For the text-containing cell, return its midpoint in (X, Y) coordinate format. 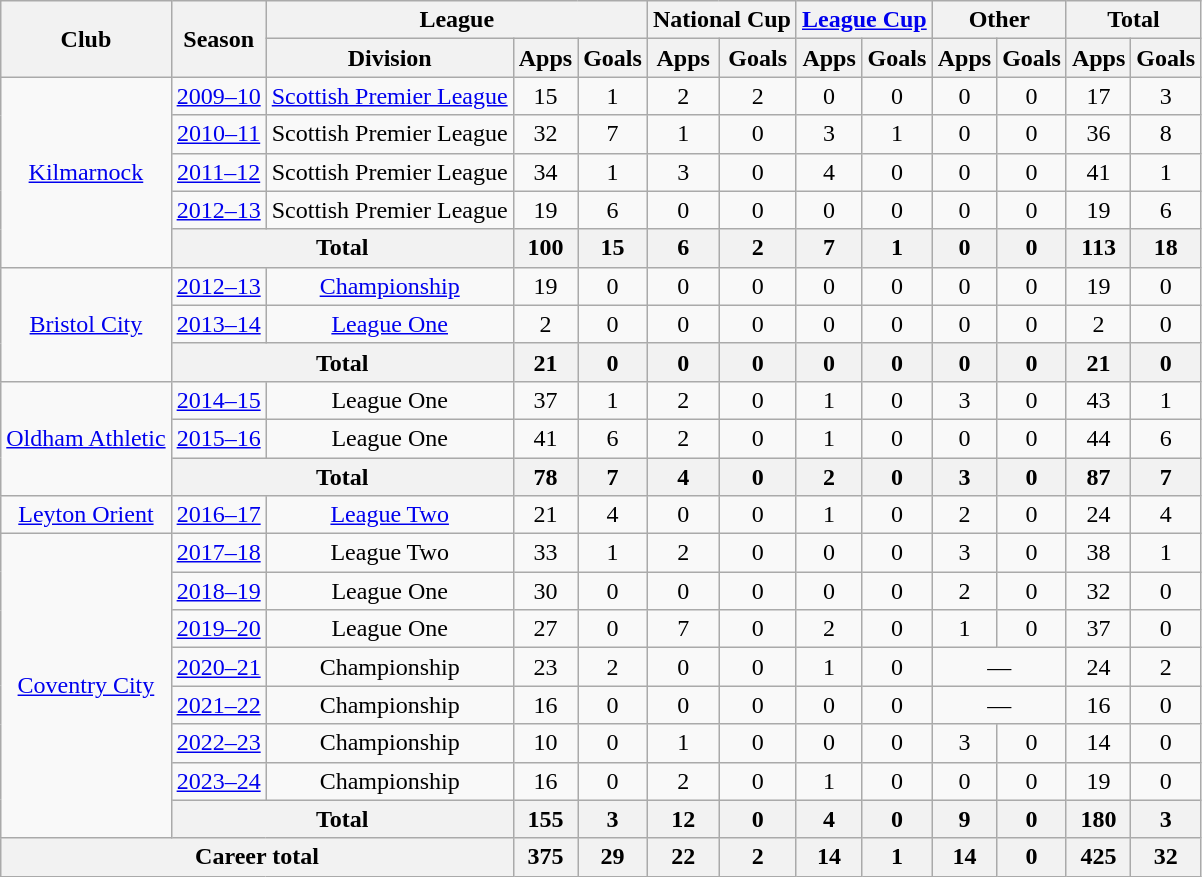
2020–21 (218, 667)
2010–11 (218, 134)
36 (1098, 134)
Club (86, 39)
375 (545, 857)
180 (1098, 819)
44 (1098, 438)
2016–17 (218, 515)
22 (683, 857)
Coventry City (86, 686)
Oldham Athletic (86, 438)
2018–19 (218, 591)
12 (683, 819)
8 (1166, 134)
425 (1098, 857)
Season (218, 39)
43 (1098, 400)
2013–14 (218, 324)
Division (390, 58)
2017–18 (218, 553)
Kilmarnock (86, 172)
9 (964, 819)
2011–12 (218, 172)
2019–20 (218, 629)
National Cup (722, 20)
10 (545, 743)
Other (999, 20)
2023–24 (218, 781)
2022–23 (218, 743)
League Cup (864, 20)
23 (545, 667)
78 (545, 477)
87 (1098, 477)
2021–22 (218, 705)
2015–16 (218, 438)
38 (1098, 553)
League (456, 20)
100 (545, 248)
Leyton Orient (86, 515)
27 (545, 629)
34 (545, 172)
18 (1166, 248)
Career total (257, 857)
2014–15 (218, 400)
17 (1098, 96)
2009–10 (218, 96)
113 (1098, 248)
30 (545, 591)
155 (545, 819)
29 (613, 857)
33 (545, 553)
Bristol City (86, 324)
